Return (X, Y) of the center of cell containing provided text 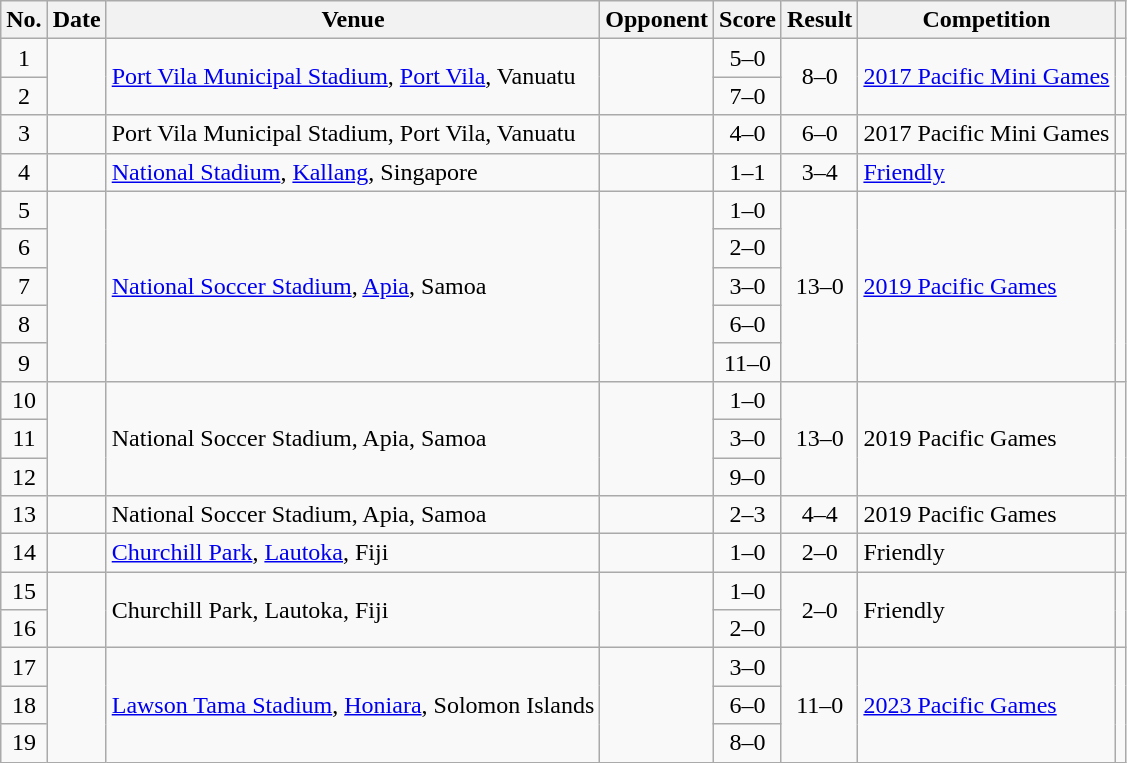
7–0 (748, 96)
15 (24, 591)
13 (24, 515)
14 (24, 553)
5 (24, 210)
6 (24, 248)
Opponent (657, 20)
2–3 (748, 515)
4 (24, 172)
16 (24, 629)
2 (24, 96)
Date (76, 20)
8 (24, 324)
7 (24, 286)
9–0 (748, 477)
Result (819, 20)
Venue (353, 20)
11 (24, 438)
1–1 (748, 172)
4–0 (748, 134)
17 (24, 667)
No. (24, 20)
5–0 (748, 58)
Score (748, 20)
3 (24, 134)
10 (24, 400)
2023 Pacific Games (986, 705)
9 (24, 362)
19 (24, 743)
4–4 (819, 515)
3–4 (819, 172)
18 (24, 705)
Competition (986, 20)
Lawson Tama Stadium, Honiara, Solomon Islands (353, 705)
12 (24, 477)
1 (24, 58)
National Stadium, Kallang, Singapore (353, 172)
